Return the (x, y) coordinate for the center point of the cell that contains the specified text.  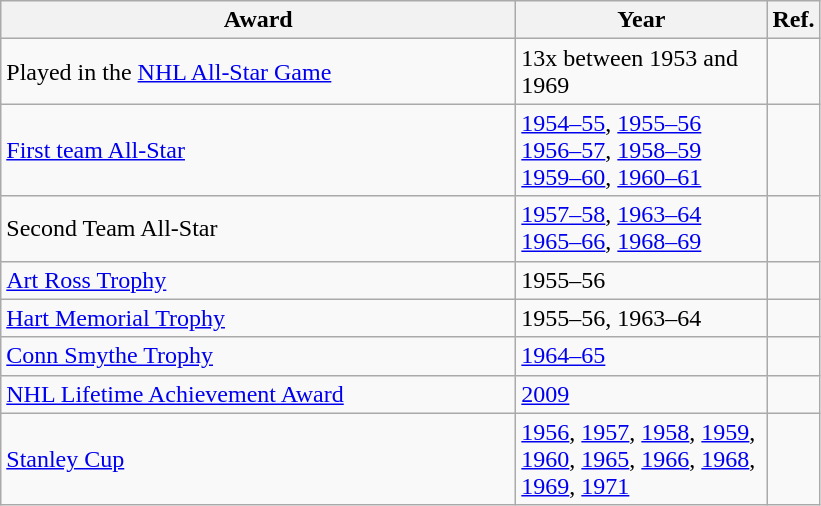
1955–56, 1963–64 (642, 318)
First team All-Star (258, 150)
Hart Memorial Trophy (258, 318)
13x between 1953 and 1969 (642, 72)
1964–65 (642, 356)
1956, 1957, 1958, 1959, 1960, 1965, 1966, 1968, 1969, 1971 (642, 459)
Stanley Cup (258, 459)
2009 (642, 394)
Conn Smythe Trophy (258, 356)
Played in the NHL All-Star Game (258, 72)
1957–58, 1963–641965–66, 1968–69 (642, 228)
Year (642, 20)
Award (258, 20)
1955–56 (642, 280)
Ref. (794, 20)
Art Ross Trophy (258, 280)
Second Team All-Star (258, 228)
NHL Lifetime Achievement Award (258, 394)
1954–55, 1955–561956–57, 1958–591959–60, 1960–61 (642, 150)
